From the cell containing the given text, extract its center point as [x, y] coordinate. 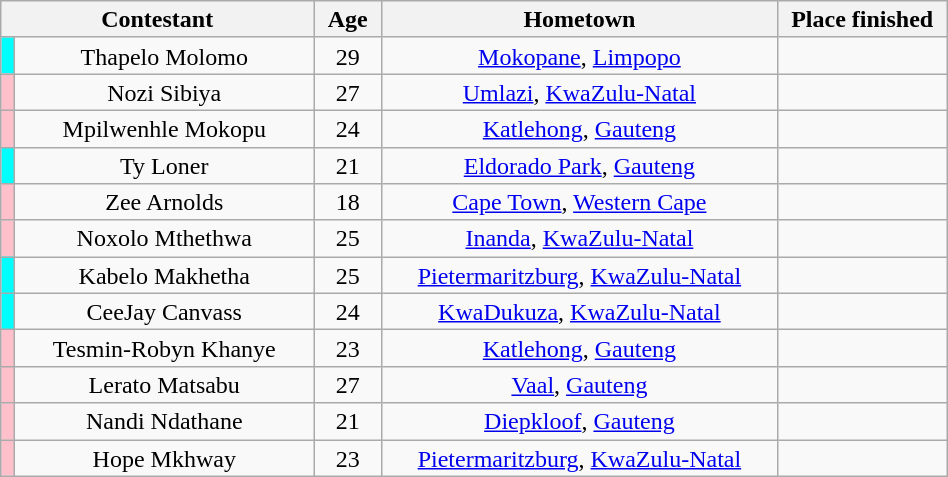
Noxolo Mthethwa [164, 238]
Ty Loner [164, 166]
Lerato Matsabu [164, 384]
Thapelo Molomo [164, 56]
Inanda, KwaZulu-Natal [580, 238]
Mpilwenhle Mokopu [164, 128]
Mokopane, Limpopo [580, 56]
Kabelo Makhetha [164, 276]
Nandi Ndathane [164, 422]
Vaal, Gauteng [580, 384]
Place finished [862, 20]
Age [348, 20]
Zee Arnolds [164, 202]
Hope Mkhway [164, 458]
Nozi Sibiya [164, 92]
Contestant [158, 20]
Hometown [580, 20]
Cape Town, Western Cape [580, 202]
Diepkloof, Gauteng [580, 422]
CeeJay Canvass [164, 312]
29 [348, 56]
Umlazi, KwaZulu-Natal [580, 92]
18 [348, 202]
KwaDukuza, KwaZulu-Natal [580, 312]
Tesmin-Robyn Khanye [164, 348]
Eldorado Park, Gauteng [580, 166]
